Pinpoint the cell where the given text exists, returning its (X, Y) midpoint coordinate. 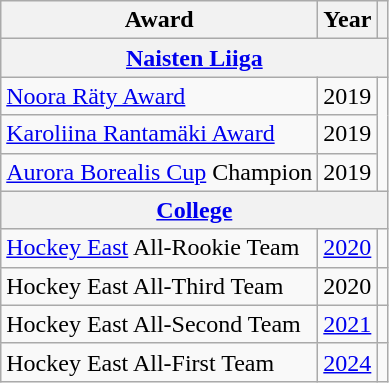
Naisten Liiga (194, 58)
Aurora Borealis Cup Champion (160, 172)
Hockey East All-Third Team (160, 286)
Hockey East All-First Team (160, 362)
Hockey East All-Rookie Team (160, 248)
College (194, 210)
Award (160, 20)
Hockey East All-Second Team (160, 324)
Year (348, 20)
2024 (348, 362)
Noora Räty Award (160, 96)
2021 (348, 324)
Karoliina Rantamäki Award (160, 134)
